Scan for the cell matching the given text and deliver its (X, Y) coordinate at center. 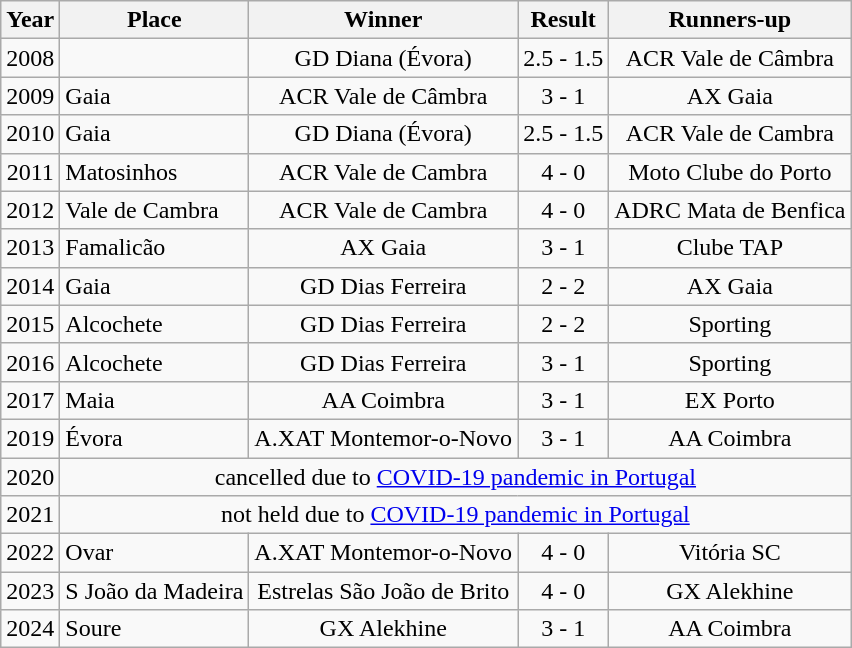
not held due to COVID-19 pandemic in Portugal (456, 515)
2009 (30, 96)
2020 (30, 477)
2012 (30, 210)
2015 (30, 324)
2021 (30, 515)
Soure (154, 629)
2010 (30, 134)
Result (564, 20)
Ovar (154, 553)
2008 (30, 58)
Vitória SC (730, 553)
2014 (30, 286)
Year (30, 20)
Matosinhos (154, 172)
Winner (384, 20)
2022 (30, 553)
Clube TAP (730, 248)
Place (154, 20)
2016 (30, 362)
Famalicão (154, 248)
2011 (30, 172)
Moto Clube do Porto (730, 172)
EX Porto (730, 400)
ADRC Mata de Benfica (730, 210)
Maia (154, 400)
Runners-up (730, 20)
2013 (30, 248)
2023 (30, 591)
Évora (154, 438)
2017 (30, 400)
Estrelas São João de Brito (384, 591)
2019 (30, 438)
Vale de Cambra (154, 210)
cancelled due to COVID-19 pandemic in Portugal (456, 477)
2024 (30, 629)
S João da Madeira (154, 591)
